Pinpoint the cell where the given text exists, returning its (x, y) midpoint coordinate. 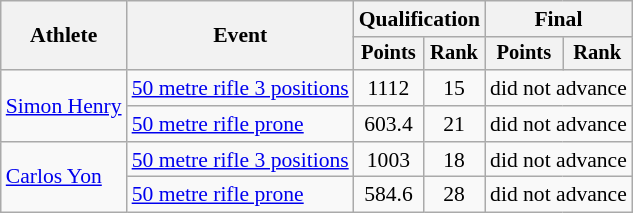
21 (454, 124)
1112 (388, 88)
Simon Henry (64, 106)
Qualification (420, 19)
Event (240, 36)
15 (454, 88)
603.4 (388, 124)
Carlos Yon (64, 178)
Athlete (64, 36)
28 (454, 195)
1003 (388, 160)
Final (558, 19)
584.6 (388, 195)
18 (454, 160)
